Provide the [X, Y] coordinate of the cell's center where the given text is located.  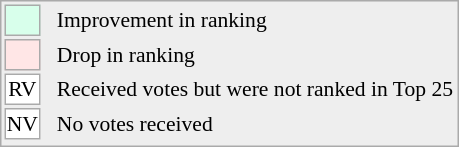
RV [22, 90]
Received votes but were not ranked in Top 25 [254, 90]
Drop in ranking [254, 55]
No votes received [254, 124]
Improvement in ranking [254, 20]
NV [22, 124]
